Find where the given text appears and provide that cell's center as [X, Y] coordinate. 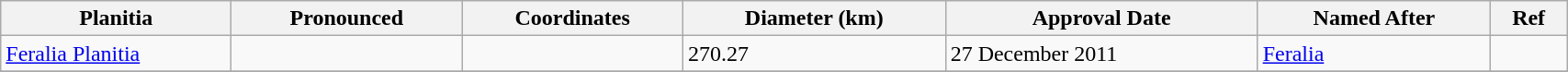
Pronounced [347, 18]
Feralia [1374, 54]
Approval Date [1101, 18]
Coordinates [573, 18]
270.27 [814, 54]
Ref [1529, 18]
Diameter (km) [814, 18]
Feralia Planitia [116, 54]
27 December 2011 [1101, 54]
Planitia [116, 18]
Named After [1374, 18]
